Return the [X, Y] coordinate for the center point of the cell that contains the specified text.  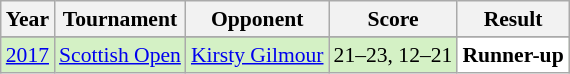
Runner-up [512, 55]
Kirsty Gilmour [258, 55]
2017 [28, 55]
Scottish Open [120, 55]
Tournament [120, 19]
Year [28, 19]
Score [394, 19]
21–23, 12–21 [394, 55]
Result [512, 19]
Opponent [258, 19]
